Pinpoint the cell where the given text exists, returning its [x, y] midpoint coordinate. 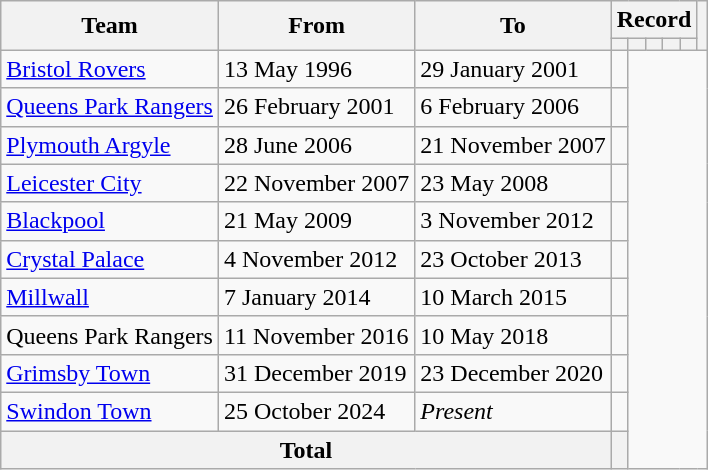
10 May 2018 [513, 335]
Grimsby Town [110, 373]
25 October 2024 [316, 411]
4 November 2012 [316, 259]
21 May 2009 [316, 221]
Leicester City [110, 183]
Plymouth Argyle [110, 145]
23 May 2008 [513, 183]
From [316, 26]
28 June 2006 [316, 145]
Swindon Town [110, 411]
23 December 2020 [513, 373]
Millwall [110, 297]
Record [654, 20]
7 January 2014 [316, 297]
6 February 2006 [513, 107]
Bristol Rovers [110, 69]
23 October 2013 [513, 259]
Blackpool [110, 221]
11 November 2016 [316, 335]
13 May 1996 [316, 69]
Crystal Palace [110, 259]
Present [513, 411]
3 November 2012 [513, 221]
10 March 2015 [513, 297]
To [513, 26]
22 November 2007 [316, 183]
29 January 2001 [513, 69]
26 February 2001 [316, 107]
Total [306, 449]
Team [110, 26]
31 December 2019 [316, 373]
21 November 2007 [513, 145]
